Output the (x, y) coordinate of the center of the cell containing the given text.  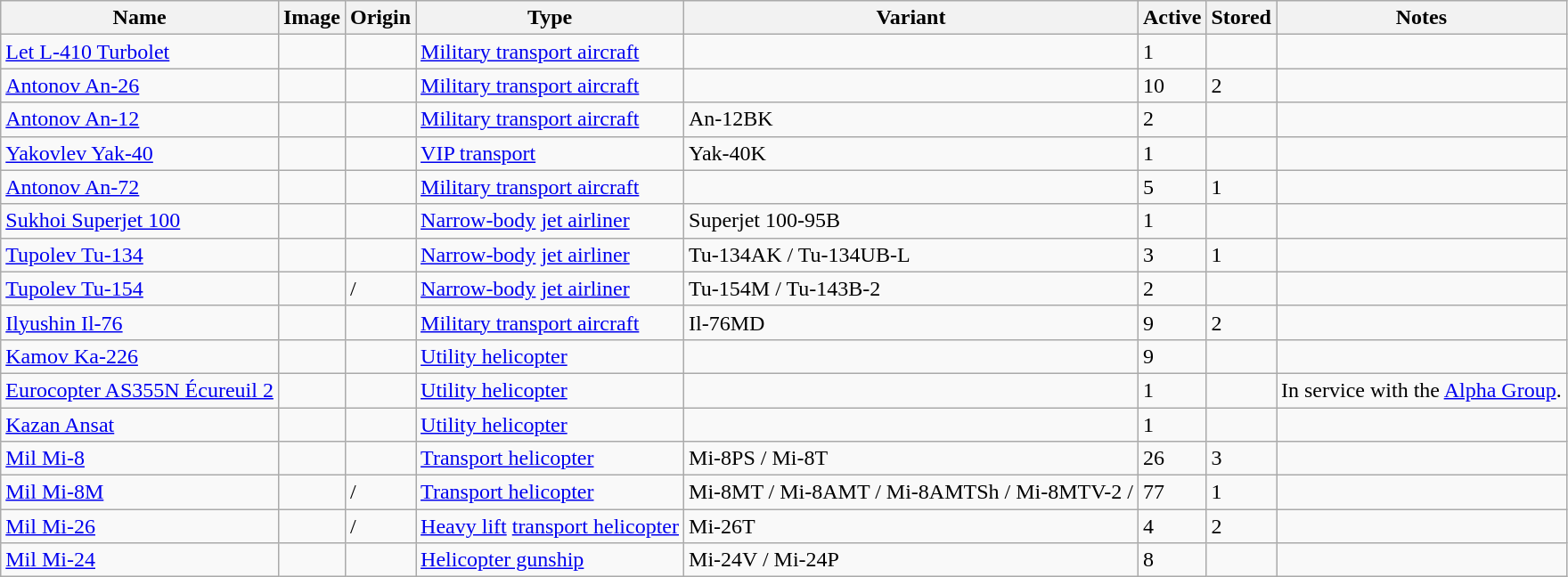
Mi-8MT / Mi-8AMT / Mi-8AMTSh / Mi-8MTV-2 / (911, 492)
Eurocopter AS355N Écureuil 2 (140, 390)
Il-76MD (911, 322)
In service with the Alpha Group. (1421, 390)
10 (1172, 85)
77 (1172, 492)
Superjet 100-95B (911, 221)
Stored (1242, 18)
Type (551, 18)
Antonov An-26 (140, 85)
Origin (380, 18)
Variant (911, 18)
Mil Mi-8M (140, 492)
Sukhoi Superjet 100 (140, 221)
Mi-8PS / Mi-8T (911, 459)
Mil Mi-24 (140, 560)
Tupolev Tu-154 (140, 288)
Let L-410 Turbolet (140, 52)
Mil Mi-8 (140, 459)
Yak-40K (911, 153)
Mi-24V / Mi-24P (911, 560)
8 (1172, 560)
VIP transport (551, 153)
Mi-26T (911, 526)
Kamov Ka-226 (140, 356)
Notes (1421, 18)
Ilyushin Il-76 (140, 322)
Tupolev Tu-134 (140, 255)
Yakovlev Yak-40 (140, 153)
26 (1172, 459)
Antonov An-72 (140, 187)
Tu-134AK / Tu-134UB-L (911, 255)
Mil Mi-26 (140, 526)
An-12BK (911, 119)
4 (1172, 526)
Kazan Ansat (140, 425)
Image (312, 18)
5 (1172, 187)
Antonov An-12 (140, 119)
Name (140, 18)
Tu-154M / Tu-143B-2 (911, 288)
Active (1172, 18)
Heavy lift transport helicopter (551, 526)
Helicopter gunship (551, 560)
